Determine the [x, y] coordinate at the center of the cell enclosing the given text.  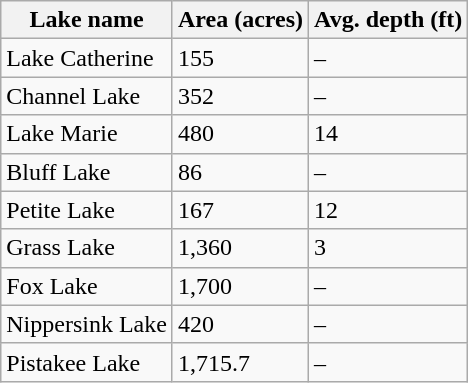
Channel Lake [87, 96]
Bluff Lake [87, 172]
12 [388, 210]
420 [240, 324]
Avg. depth (ft) [388, 20]
1,700 [240, 286]
Lake Catherine [87, 58]
155 [240, 58]
Grass Lake [87, 248]
3 [388, 248]
Fox Lake [87, 286]
352 [240, 96]
Petite Lake [87, 210]
Nippersink Lake [87, 324]
1,360 [240, 248]
86 [240, 172]
Area (acres) [240, 20]
Lake name [87, 20]
Lake Marie [87, 134]
480 [240, 134]
1,715.7 [240, 362]
Pistakee Lake [87, 362]
14 [388, 134]
167 [240, 210]
